Provide the (x, y) coordinate of the cell's center where the given text is located.  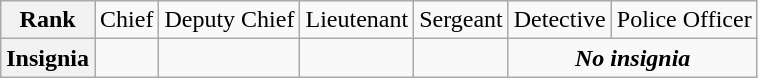
Detective (560, 20)
Insignia (48, 58)
Lieutenant (357, 20)
No insignia (632, 58)
Police Officer (684, 20)
Rank (48, 20)
Deputy Chief (230, 20)
Sergeant (462, 20)
Chief (127, 20)
